Pinpoint the cell where the given text exists, returning its (X, Y) midpoint coordinate. 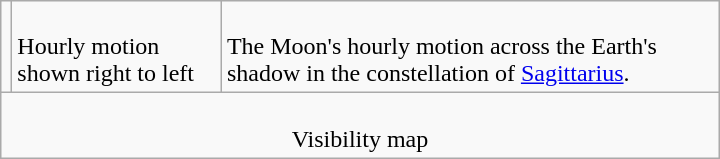
Visibility map (360, 126)
The Moon's hourly motion across the Earth's shadow in the constellation of Sagittarius. (470, 47)
Hourly motion shown right to left (117, 47)
